From the cell containing the given text, extract its center point as (x, y) coordinate. 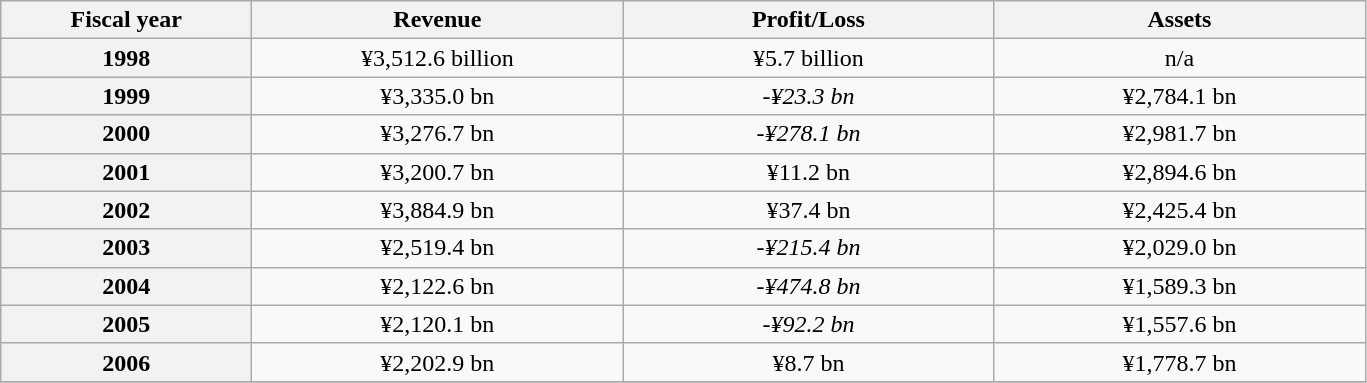
-¥278.1 bn (808, 134)
Assets (1180, 20)
¥11.2 bn (808, 172)
¥2,894.6 bn (1180, 172)
¥8.7 bn (808, 362)
¥2,784.1 bn (1180, 96)
-¥474.8 bn (808, 286)
Fiscal year (126, 20)
¥2,029.0 bn (1180, 248)
¥1,589.3 bn (1180, 286)
Revenue (438, 20)
2002 (126, 210)
¥2,202.9 bn (438, 362)
¥1,557.6 bn (1180, 324)
2006 (126, 362)
¥1,778.7 bn (1180, 362)
n/a (1180, 58)
¥3,200.7 bn (438, 172)
¥3,512.6 billion (438, 58)
¥37.4 bn (808, 210)
Profit/Loss (808, 20)
1998 (126, 58)
2000 (126, 134)
-¥23.3 bn (808, 96)
¥2,425.4 bn (1180, 210)
2003 (126, 248)
¥2,120.1 bn (438, 324)
¥2,122.6 bn (438, 286)
¥3,884.9 bn (438, 210)
2004 (126, 286)
2001 (126, 172)
1999 (126, 96)
2005 (126, 324)
¥3,335.0 bn (438, 96)
-¥92.2 bn (808, 324)
-¥215.4 bn (808, 248)
¥2,981.7 bn (1180, 134)
¥5.7 billion (808, 58)
¥2,519.4 bn (438, 248)
¥3,276.7 bn (438, 134)
